Search for the cell housing the specified text and yield its (X, Y) center coordinate. 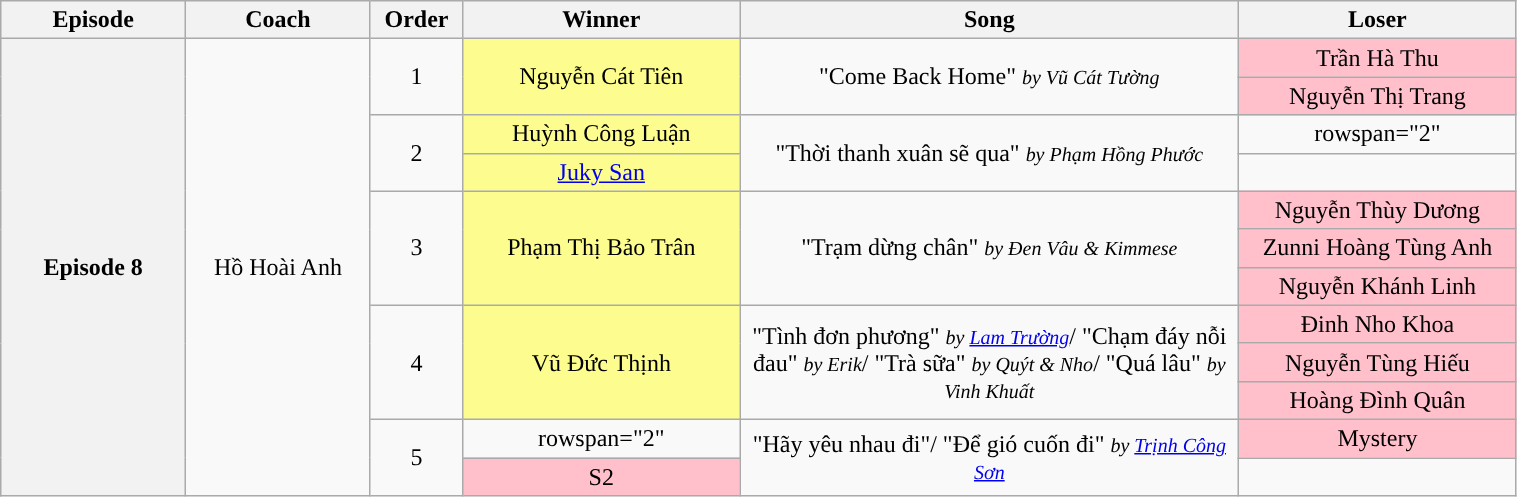
"Thời thanh xuân sẽ qua" by Phạm Hồng Phước (990, 153)
Hồ Hoài Anh (278, 268)
Nguyễn Cát Tiên (602, 77)
Winner (602, 20)
S2 (602, 477)
3 (416, 248)
5 (416, 457)
"Trạm dừng chân" by Đen Vâu & Kimmese (990, 248)
Order (416, 20)
Hoàng Đình Quân (1378, 400)
Nguyễn Thị Trang (1378, 96)
Đinh Nho Khoa (1378, 324)
"Hãy yêu nhau đi"/ "Để gió cuốn đi" by Trịnh Công Sơn (990, 457)
2 (416, 153)
Zunni Hoàng Tùng Anh (1378, 248)
Nguyễn Tùng Hiếu (1378, 362)
4 (416, 362)
Loser (1378, 20)
"Come Back Home" by Vũ Cát Tường (990, 77)
Vũ Đức Thịnh (602, 362)
"Tình đơn phương" by Lam Trường/ "Chạm đáy nỗi đau" by Erik/ "Trà sữa" by Quýt & Nho/ "Quá lâu" by Vinh Khuất (990, 362)
Episode 8 (94, 268)
Nguyễn Khánh Linh (1378, 286)
Coach (278, 20)
Nguyễn Thùy Dương (1378, 210)
Mystery (1378, 438)
Song (990, 20)
Huỳnh Công Luận (602, 134)
Juky San (602, 172)
Trần Hà Thu (1378, 58)
1 (416, 77)
Episode (94, 20)
Phạm Thị Bảo Trân (602, 248)
